Detect which cell encompasses the target text, then output its (X, Y) center coordinate. 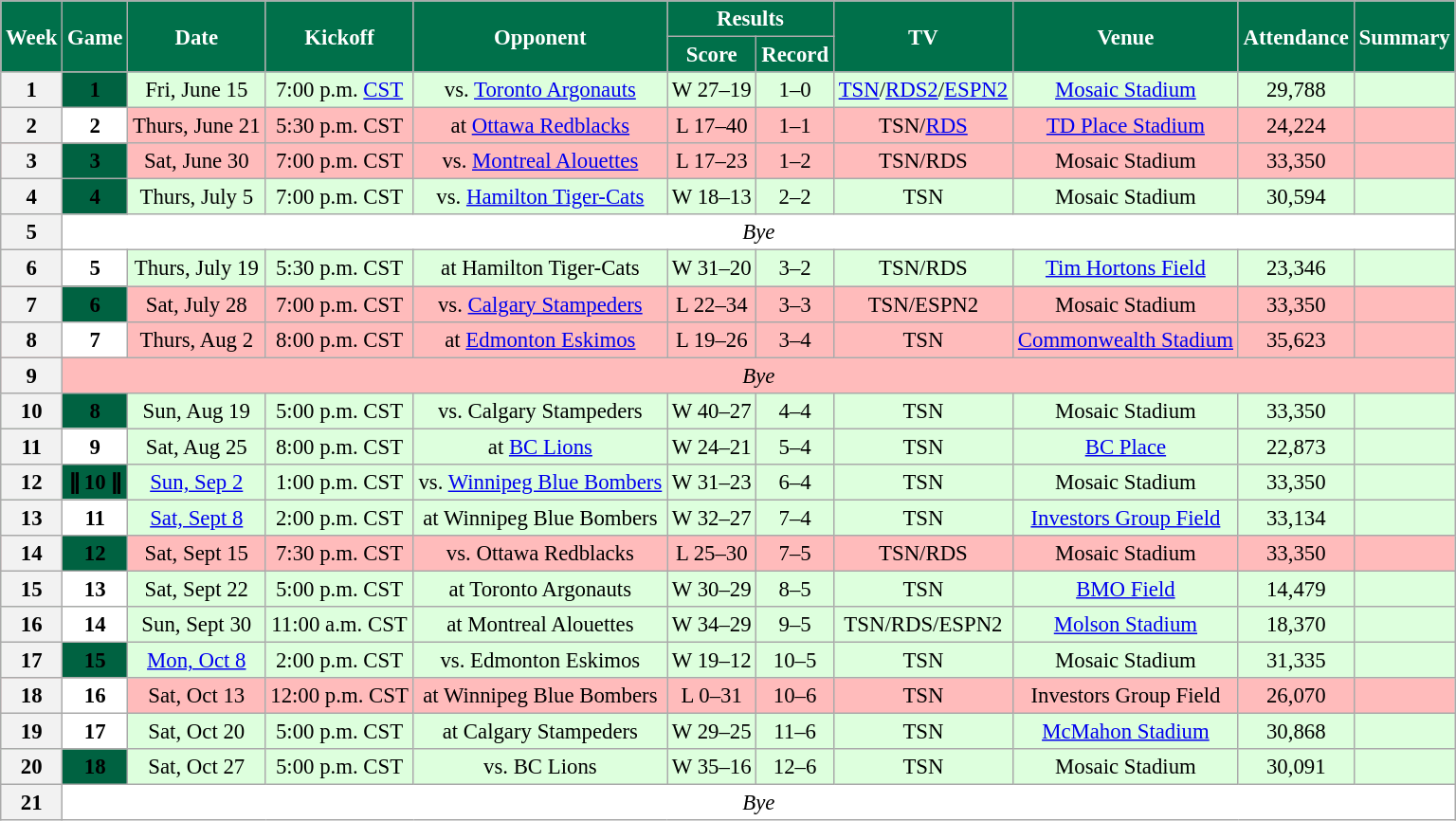
19 (32, 732)
29,788 (1296, 90)
1:00 p.m. CST (339, 483)
L 0–31 (712, 696)
L 25–30 (712, 554)
W 35–16 (712, 767)
Sat, June 30 (197, 161)
11–6 (794, 732)
vs. Toronto Argonauts (540, 90)
Sat, Sept 8 (197, 518)
at BC Lions (540, 447)
30,594 (1296, 197)
at Hamilton Tiger-Cats (540, 268)
Attendance (1296, 36)
TSN/ESPN2 (923, 304)
31,335 (1296, 661)
Kickoff (339, 36)
Opponent (540, 36)
10–6 (794, 696)
Sat, Oct 13 (197, 696)
Sat, July 28 (197, 304)
Sun, Aug 19 (197, 410)
W 18–13 (712, 197)
BMO Field (1126, 589)
vs. Montreal Alouettes (540, 161)
7–5 (794, 554)
McMahon Stadium (1126, 732)
Fri, June 15 (197, 90)
Tim Hortons Field (1126, 268)
at Montreal Alouettes (540, 625)
TSN/RDS2/ESPN2 (923, 90)
vs. Ottawa Redblacks (540, 554)
Sat, Sept 22 (197, 589)
3–3 (794, 304)
TSN/RDS/ESPN2 (923, 625)
W 32–27 (712, 518)
at Calgary Stampeders (540, 732)
BC Place (1126, 447)
ǁ 10 ǁ (95, 483)
vs. Edmonton Eskimos (540, 661)
Sat, Oct 20 (197, 732)
Results (751, 19)
5–4 (794, 447)
30,091 (1296, 767)
vs. BC Lions (540, 767)
L 17–40 (712, 126)
at Toronto Argonauts (540, 589)
vs. Winnipeg Blue Bombers (540, 483)
Score (712, 55)
Summary (1405, 36)
11:00 a.m. CST (339, 625)
W 31–23 (712, 483)
1–1 (794, 126)
at Ottawa Redblacks (540, 126)
1–2 (794, 161)
9–5 (794, 625)
W 19–12 (712, 661)
12:00 p.m. CST (339, 696)
Sun, Sep 2 (197, 483)
W 24–21 (712, 447)
at Edmonton Eskimos (540, 339)
Thurs, July 19 (197, 268)
W 29–25 (712, 732)
33,134 (1296, 518)
Record (794, 55)
Sat, Oct 27 (197, 767)
21 (32, 803)
L 22–34 (712, 304)
TD Place Stadium (1126, 126)
1–0 (794, 90)
8–5 (794, 589)
Thurs, June 21 (197, 126)
Commonwealth Stadium (1126, 339)
3–4 (794, 339)
Thurs, Aug 2 (197, 339)
35,623 (1296, 339)
W 31–20 (712, 268)
10–5 (794, 661)
L 17–23 (712, 161)
Week (32, 36)
Sat, Sept 15 (197, 554)
23,346 (1296, 268)
Thurs, July 5 (197, 197)
Molson Stadium (1126, 625)
Sun, Sept 30 (197, 625)
W 34–29 (712, 625)
Sat, Aug 25 (197, 447)
2–2 (794, 197)
10 (32, 410)
18,370 (1296, 625)
vs. Hamilton Tiger-Cats (540, 197)
22,873 (1296, 447)
7–4 (794, 518)
TV (923, 36)
20 (32, 767)
30,868 (1296, 732)
4–4 (794, 410)
Venue (1126, 36)
Mon, Oct 8 (197, 661)
W 27–19 (712, 90)
3–2 (794, 268)
24,224 (1296, 126)
6–4 (794, 483)
14,479 (1296, 589)
W 30–29 (712, 589)
W 40–27 (712, 410)
26,070 (1296, 696)
12–6 (794, 767)
Date (197, 36)
L 19–26 (712, 339)
Game (95, 36)
7:30 p.m. CST (339, 554)
